Capture the cell that displays the provided text and extract its [x, y] central coordinate. 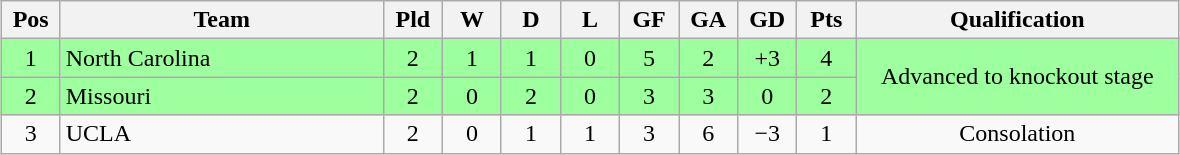
Pts [826, 20]
Missouri [222, 96]
Pos [30, 20]
Team [222, 20]
Qualification [1018, 20]
+3 [768, 58]
Pld [412, 20]
D [530, 20]
UCLA [222, 134]
Advanced to knockout stage [1018, 77]
5 [650, 58]
W [472, 20]
North Carolina [222, 58]
4 [826, 58]
−3 [768, 134]
GA [708, 20]
GF [650, 20]
6 [708, 134]
Consolation [1018, 134]
L [590, 20]
GD [768, 20]
